Find where the given text appears and provide that cell's center as (x, y) coordinate. 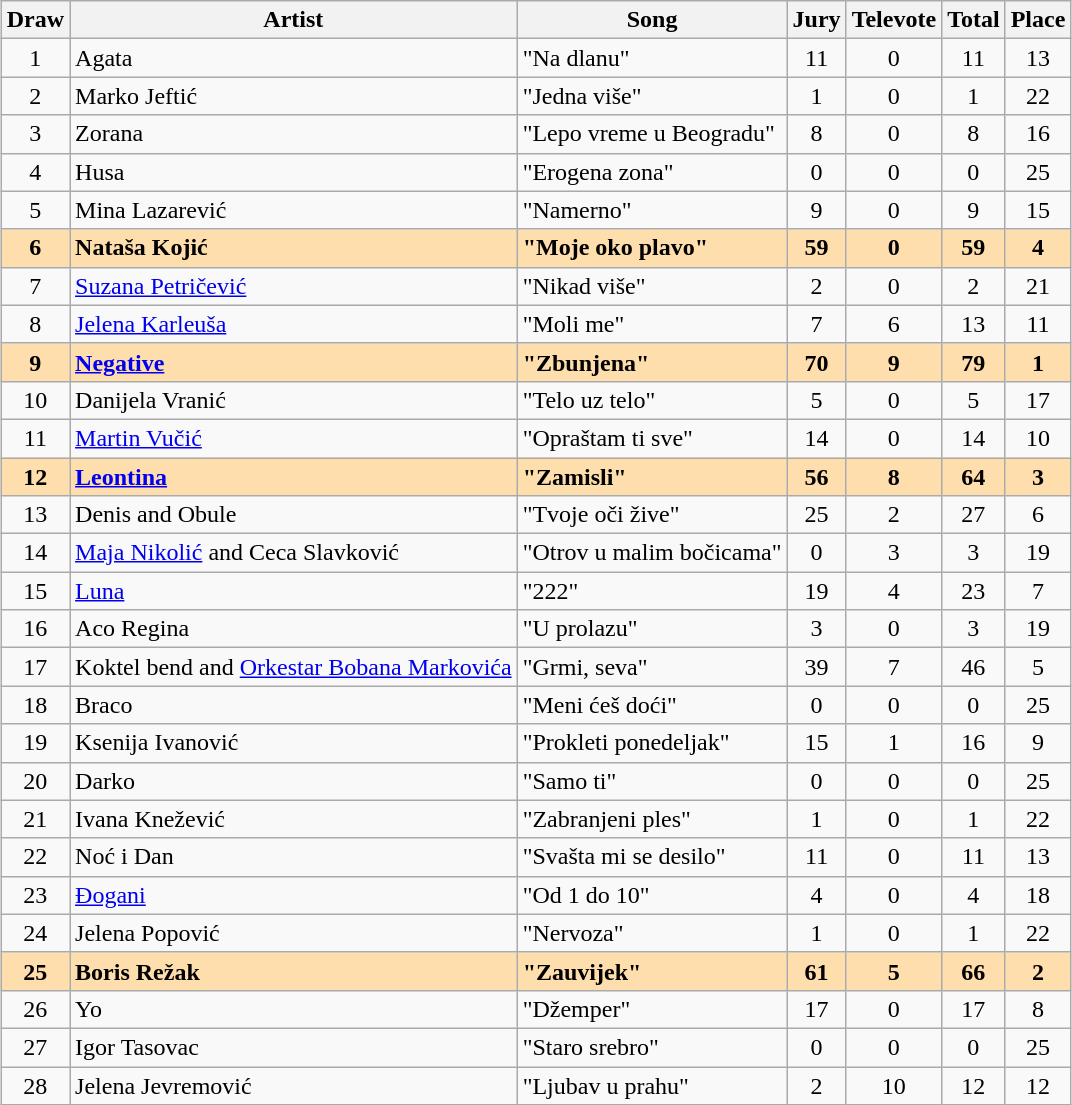
Denis and Obule (294, 515)
70 (816, 362)
"U prolazu" (652, 629)
20 (35, 781)
Agata (294, 58)
Maja Nikolić and Ceca Slavković (294, 553)
Jelena Jevremović (294, 1085)
Husa (294, 172)
Negative (294, 362)
"Zamisli" (652, 477)
Aco Regina (294, 629)
28 (35, 1085)
26 (35, 1009)
"Zauvijek" (652, 971)
Artist (294, 20)
"Lepo vreme u Beogradu" (652, 134)
"Jedna više" (652, 96)
66 (974, 971)
"Zbunjena" (652, 362)
"Nervoza" (652, 933)
Zorana (294, 134)
Yo (294, 1009)
"Telo uz telo" (652, 400)
Nataša Kojić (294, 248)
Suzana Petričević (294, 286)
39 (816, 667)
"222" (652, 591)
"Namerno" (652, 210)
Draw (35, 20)
"Na dlanu" (652, 58)
61 (816, 971)
Đogani (294, 895)
"Otrov u malim bočicama" (652, 553)
Igor Tasovac (294, 1047)
"Moje oko plavo" (652, 248)
"Staro srebro" (652, 1047)
Koktel bend and Orkestar Bobana Markovića (294, 667)
Boris Režak (294, 971)
Danijela Vranić (294, 400)
"Erogena zona" (652, 172)
46 (974, 667)
Noć i Dan (294, 857)
Jury (816, 20)
Jelena Karleuša (294, 324)
64 (974, 477)
"Ljubav u prahu" (652, 1085)
Televote (894, 20)
"Grmi, seva" (652, 667)
"Džemper" (652, 1009)
Martin Vučić (294, 438)
Leontina (294, 477)
Braco (294, 705)
"Prokleti ponedeljak" (652, 743)
"Moli me" (652, 324)
Place (1038, 20)
Ivana Knežević (294, 819)
Jelena Popović (294, 933)
Luna (294, 591)
56 (816, 477)
Total (974, 20)
"Samo ti" (652, 781)
Song (652, 20)
"Od 1 do 10" (652, 895)
"Zabranjeni ples" (652, 819)
Darko (294, 781)
Ksenija Ivanović (294, 743)
24 (35, 933)
79 (974, 362)
Mina Lazarević (294, 210)
Marko Jeftić (294, 96)
"Svašta mi se desilo" (652, 857)
"Meni ćeš doći" (652, 705)
"Nikad više" (652, 286)
"Opraštam ti sve" (652, 438)
"Tvoje oči žive" (652, 515)
